Detect which cell encompasses the target text, then output its [X, Y] center coordinate. 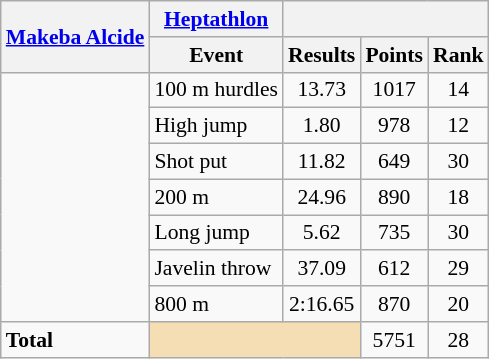
2:16.65 [322, 304]
1017 [394, 90]
612 [394, 269]
Heptathlon [216, 19]
5.62 [322, 233]
Long jump [216, 233]
200 m [216, 197]
20 [458, 304]
Makeba Alcide [76, 36]
735 [394, 233]
14 [458, 90]
978 [394, 126]
1.80 [322, 126]
100 m hurdles [216, 90]
Rank [458, 55]
13.73 [322, 90]
Event [216, 55]
High jump [216, 126]
11.82 [322, 162]
Javelin throw [216, 269]
18 [458, 197]
37.09 [322, 269]
28 [458, 340]
12 [458, 126]
Points [394, 55]
890 [394, 197]
800 m [216, 304]
5751 [394, 340]
24.96 [322, 197]
870 [394, 304]
Total [76, 340]
Results [322, 55]
Shot put [216, 162]
29 [458, 269]
649 [394, 162]
